Return (X, Y) of the center of cell containing provided text 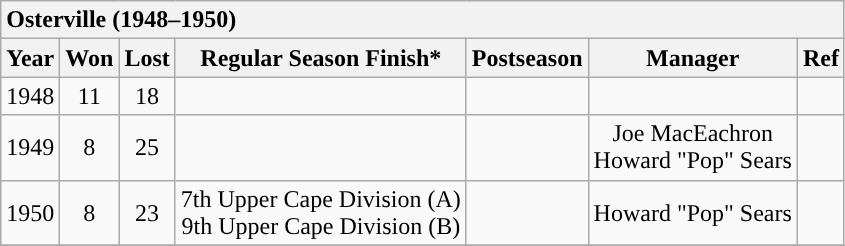
23 (147, 212)
Joe MacEachronHoward "Pop" Sears (692, 148)
Osterville (1948–1950) (423, 20)
Howard "Pop" Sears (692, 212)
1948 (30, 96)
11 (90, 96)
Won (90, 58)
7th Upper Cape Division (A)9th Upper Cape Division (B) (320, 212)
18 (147, 96)
Postseason (527, 58)
1950 (30, 212)
Lost (147, 58)
Regular Season Finish* (320, 58)
Year (30, 58)
1949 (30, 148)
25 (147, 148)
Manager (692, 58)
Ref (820, 58)
